Return [X, Y] of the center of cell containing provided text 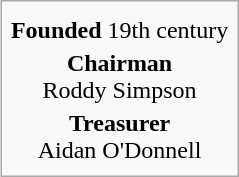
ChairmanRoddy Simpson [119, 76]
19th century [168, 30]
Founded [56, 30]
TreasurerAidan O'Donnell [119, 136]
